From the cell containing the given text, extract its center point as [x, y] coordinate. 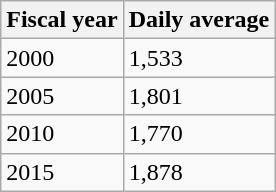
1,533 [199, 58]
1,878 [199, 172]
Fiscal year [62, 20]
1,801 [199, 96]
2015 [62, 172]
2005 [62, 96]
Daily average [199, 20]
1,770 [199, 134]
2010 [62, 134]
2000 [62, 58]
